Extract the (X, Y) coordinate from the center of the cell holding the provided text.  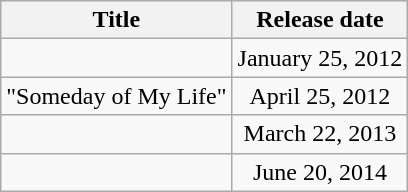
"Someday of My Life" (116, 96)
January 25, 2012 (320, 58)
March 22, 2013 (320, 134)
June 20, 2014 (320, 172)
Release date (320, 20)
April 25, 2012 (320, 96)
Title (116, 20)
